Return the [x, y] coordinate for the center point of the cell that contains the specified text.  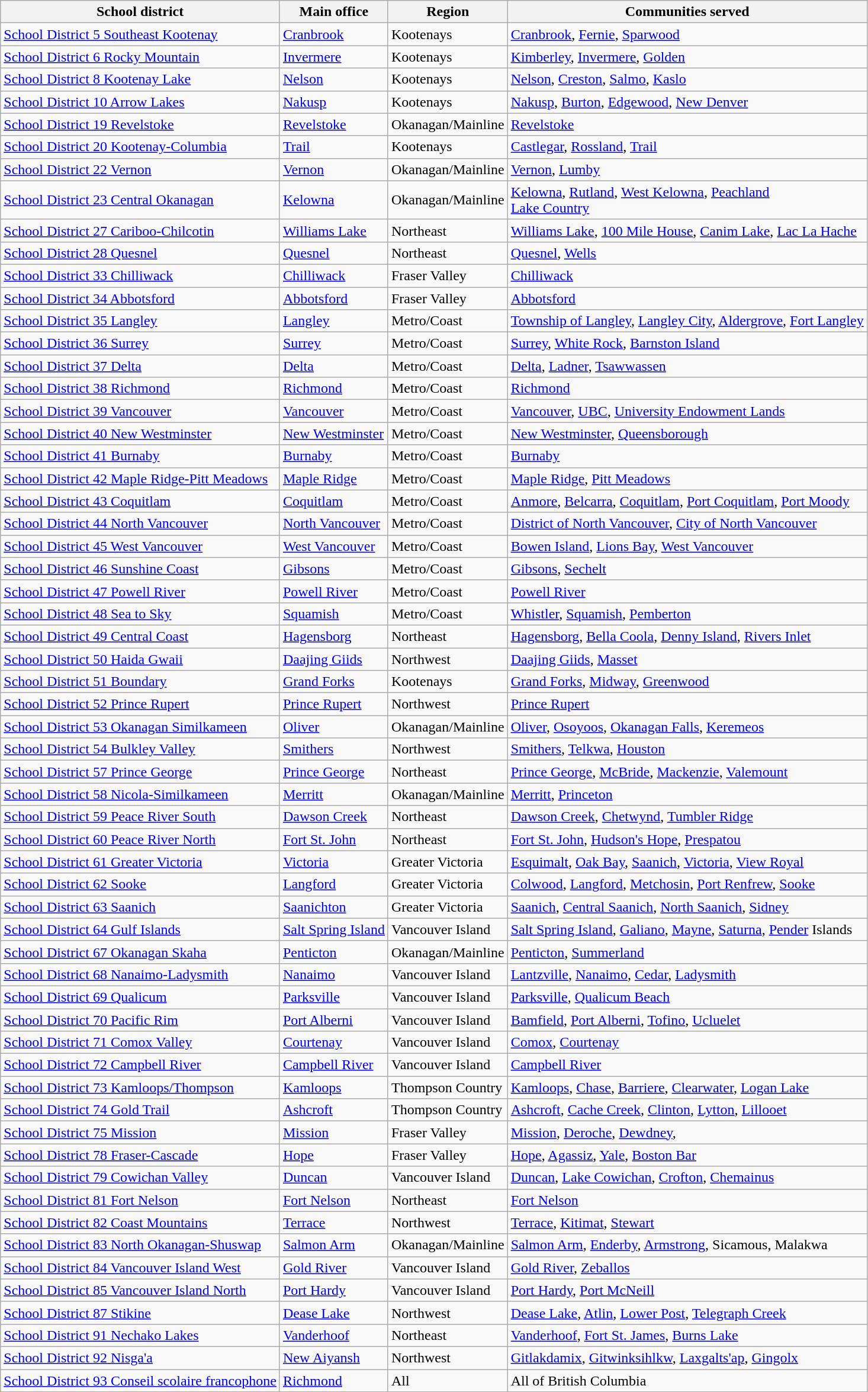
Courtenay [334, 1043]
Surrey, White Rock, Barnston Island [687, 344]
Communities served [687, 12]
School District 27 Cariboo-Chilcotin [140, 230]
School District 6 Rocky Mountain [140, 57]
Nelson [334, 79]
Port Alberni [334, 1019]
North Vancouver [334, 524]
Esquimalt, Oak Bay, Saanich, Victoria, View Royal [687, 862]
School District 93 Conseil scolaire francophone [140, 1381]
School District 69 Qualicum [140, 997]
Saanichton [334, 907]
School District 43 Coquitlam [140, 501]
School District 53 Okanagan Similkameen [140, 727]
School District 92 Nisga'a [140, 1358]
Smithers [334, 749]
Fort St. John [334, 839]
School District 39 Vancouver [140, 411]
School District 84 Vancouver Island West [140, 1268]
Lantzville, Nanaimo, Cedar, Ladysmith [687, 974]
Gibsons [334, 569]
School District 8 Kootenay Lake [140, 79]
School District 5 Southeast Kootenay [140, 34]
School District 45 West Vancouver [140, 546]
Quesnel [334, 253]
Mission, Deroche, Dewdney, [687, 1133]
Vancouver [334, 411]
Ashcroft [334, 1110]
Invermere [334, 57]
School district [140, 12]
Surrey [334, 344]
Nanaimo [334, 974]
School District 83 North Okanagan-Shuswap [140, 1245]
School District 28 Quesnel [140, 253]
School District 20 Kootenay-Columbia [140, 147]
Comox, Courtenay [687, 1043]
Fort St. John, Hudson's Hope, Prespatou [687, 839]
School District 34 Abbotsford [140, 298]
Gold River [334, 1268]
School District 71 Comox Valley [140, 1043]
Kelowna, Rutland, West Kelowna, PeachlandLake Country [687, 200]
Prince George [334, 772]
Penticton [334, 952]
School District 10 Arrow Lakes [140, 102]
Castlegar, Rossland, Trail [687, 147]
Merritt [334, 794]
School District 47 Powell River [140, 591]
School District 35 Langley [140, 321]
School District 79 Cowichan Valley [140, 1178]
Salt Spring Island [334, 929]
School District 44 North Vancouver [140, 524]
Squamish [334, 614]
All of British Columbia [687, 1381]
Dease Lake [334, 1313]
School District 46 Sunshine Coast [140, 569]
School District 49 Central Coast [140, 636]
Dawson Creek, Chetwynd, Tumbler Ridge [687, 817]
School District 51 Boundary [140, 682]
School District 62 Sooke [140, 884]
Township of Langley, Langley City, Aldergrove, Fort Langley [687, 321]
Anmore, Belcarra, Coquitlam, Port Coquitlam, Port Moody [687, 501]
Kelowna [334, 200]
School District 82 Coast Mountains [140, 1223]
Coquitlam [334, 501]
Ashcroft, Cache Creek, Clinton, Lytton, Lillooet [687, 1110]
Cranbrook [334, 34]
Vancouver, UBC, University Endowment Lands [687, 411]
Daajing Giids [334, 659]
Grand Forks, Midway, Greenwood [687, 682]
Region [448, 12]
School District 41 Burnaby [140, 456]
School District 60 Peace River North [140, 839]
School District 19 Revelstoke [140, 124]
Gitlakdamix, Gitwinksihlkw, Laxgalts'ap, Gingolx [687, 1358]
Dawson Creek [334, 817]
Maple Ridge, Pitt Meadows [687, 479]
Langley [334, 321]
Nelson, Creston, Salmo, Kaslo [687, 79]
School District 63 Saanich [140, 907]
Terrace [334, 1223]
School District 38 Richmond [140, 389]
Bowen Island, Lions Bay, West Vancouver [687, 546]
Kamloops, Chase, Barriere, Clearwater, Logan Lake [687, 1088]
School District 85 Vancouver Island North [140, 1290]
Main office [334, 12]
School District 87 Stikine [140, 1313]
School District 67 Okanagan Skaha [140, 952]
Nakusp, Burton, Edgewood, New Denver [687, 102]
School District 54 Bulkley Valley [140, 749]
School District 40 New Westminster [140, 434]
Prince George, McBride, Mackenzie, Valemount [687, 772]
Parksville, Qualicum Beach [687, 997]
School District 50 Haida Gwaii [140, 659]
New Westminster, Queensborough [687, 434]
School District 23 Central Okanagan [140, 200]
Duncan, Lake Cowichan, Crofton, Chemainus [687, 1178]
Quesnel, Wells [687, 253]
School District 73 Kamloops/Thompson [140, 1088]
Port Hardy [334, 1290]
Hagensborg [334, 636]
School District 36 Surrey [140, 344]
Oliver, Osoyoos, Okanagan Falls, Keremeos [687, 727]
Smithers, Telkwa, Houston [687, 749]
School District 91 Nechako Lakes [140, 1335]
Grand Forks [334, 682]
Vanderhoof [334, 1335]
School District 75 Mission [140, 1133]
Daajing Giids, Masset [687, 659]
Salmon Arm, Enderby, Armstrong, Sicamous, Malakwa [687, 1245]
Duncan [334, 1178]
Whistler, Squamish, Pemberton [687, 614]
Hagensborg, Bella Coola, Denny Island, Rivers Inlet [687, 636]
All [448, 1381]
Williams Lake [334, 230]
School District 52 Prince Rupert [140, 704]
School District 68 Nanaimo-Ladysmith [140, 974]
Langford [334, 884]
Saanich, Central Saanich, North Saanich, Sidney [687, 907]
Delta, Ladner, Tsawwassen [687, 366]
Vernon [334, 169]
School District 42 Maple Ridge-Pitt Meadows [140, 479]
Merritt, Princeton [687, 794]
School District 74 Gold Trail [140, 1110]
Gibsons, Sechelt [687, 569]
Vernon, Lumby [687, 169]
School District 61 Greater Victoria [140, 862]
Mission [334, 1133]
Parksville [334, 997]
Salt Spring Island, Galiano, Mayne, Saturna, Pender Islands [687, 929]
West Vancouver [334, 546]
Colwood, Langford, Metchosin, Port Renfrew, Sooke [687, 884]
Bamfield, Port Alberni, Tofino, Ucluelet [687, 1019]
School District 64 Gulf Islands [140, 929]
New Aiyansh [334, 1358]
Port Hardy, Port McNeill [687, 1290]
Victoria [334, 862]
School District 58 Nicola-Similkameen [140, 794]
Terrace, Kitimat, Stewart [687, 1223]
Hope, Agassiz, Yale, Boston Bar [687, 1155]
Oliver [334, 727]
Hope [334, 1155]
Dease Lake, Atlin, Lower Post, Telegraph Creek [687, 1313]
School District 48 Sea to Sky [140, 614]
School District 57 Prince George [140, 772]
Salmon Arm [334, 1245]
School District 70 Pacific Rim [140, 1019]
Gold River, Zeballos [687, 1268]
Delta [334, 366]
School District 78 Fraser-Cascade [140, 1155]
Maple Ridge [334, 479]
Penticton, Summerland [687, 952]
Trail [334, 147]
Kamloops [334, 1088]
New Westminster [334, 434]
Williams Lake, 100 Mile House, Canim Lake, Lac La Hache [687, 230]
Vanderhoof, Fort St. James, Burns Lake [687, 1335]
Cranbrook, Fernie, Sparwood [687, 34]
School District 72 Campbell River [140, 1065]
Nakusp [334, 102]
School District 37 Delta [140, 366]
School District 81 Fort Nelson [140, 1200]
School District 59 Peace River South [140, 817]
School District 33 Chilliwack [140, 275]
School District 22 Vernon [140, 169]
Kimberley, Invermere, Golden [687, 57]
District of North Vancouver, City of North Vancouver [687, 524]
